Return the [x, y] coordinate for the center point of the cell that contains the specified text.  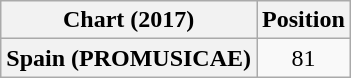
Spain (PROMUSICAE) [129, 58]
Chart (2017) [129, 20]
Position [304, 20]
81 [304, 58]
